Search for the cell housing the specified text and yield its [x, y] center coordinate. 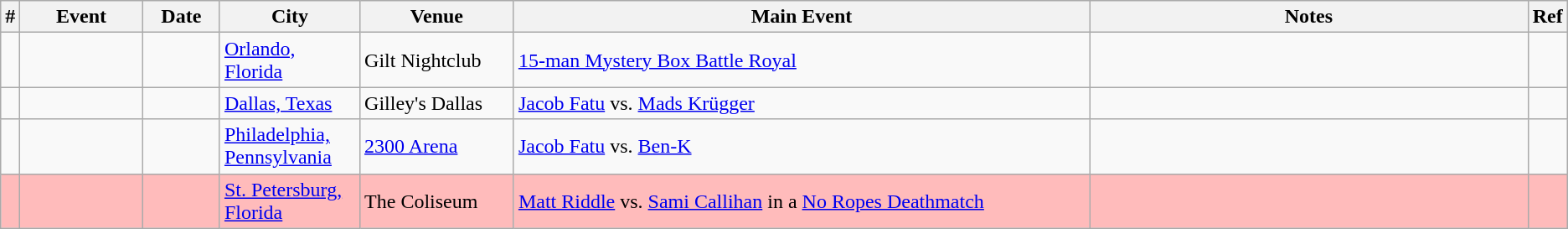
15-man Mystery Box Battle Royal [801, 60]
Date [181, 17]
2300 Arena [437, 146]
Ref [1548, 17]
St. Petersburg, Florida [290, 201]
Main Event [801, 17]
Venue [437, 17]
City [290, 17]
Dallas, Texas [290, 103]
Event [81, 17]
Philadelphia, Pennsylvania [290, 146]
Gilt Nightclub [437, 60]
# [10, 17]
Orlando, Florida [290, 60]
Gilley's Dallas [437, 103]
Jacob Fatu vs. Mads Krügger [801, 103]
Notes [1308, 17]
The Coliseum [437, 201]
Jacob Fatu vs. Ben-K [801, 146]
Matt Riddle vs. Sami Callihan in a No Ropes Deathmatch [801, 201]
